Search for the cell housing the specified text and yield its (X, Y) center coordinate. 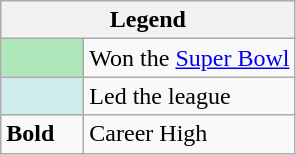
Legend (148, 20)
Bold (42, 134)
Won the Super Bowl (190, 58)
Led the league (190, 96)
Career High (190, 134)
